Provide the [X, Y] coordinate of the cell's center where the given text is located.  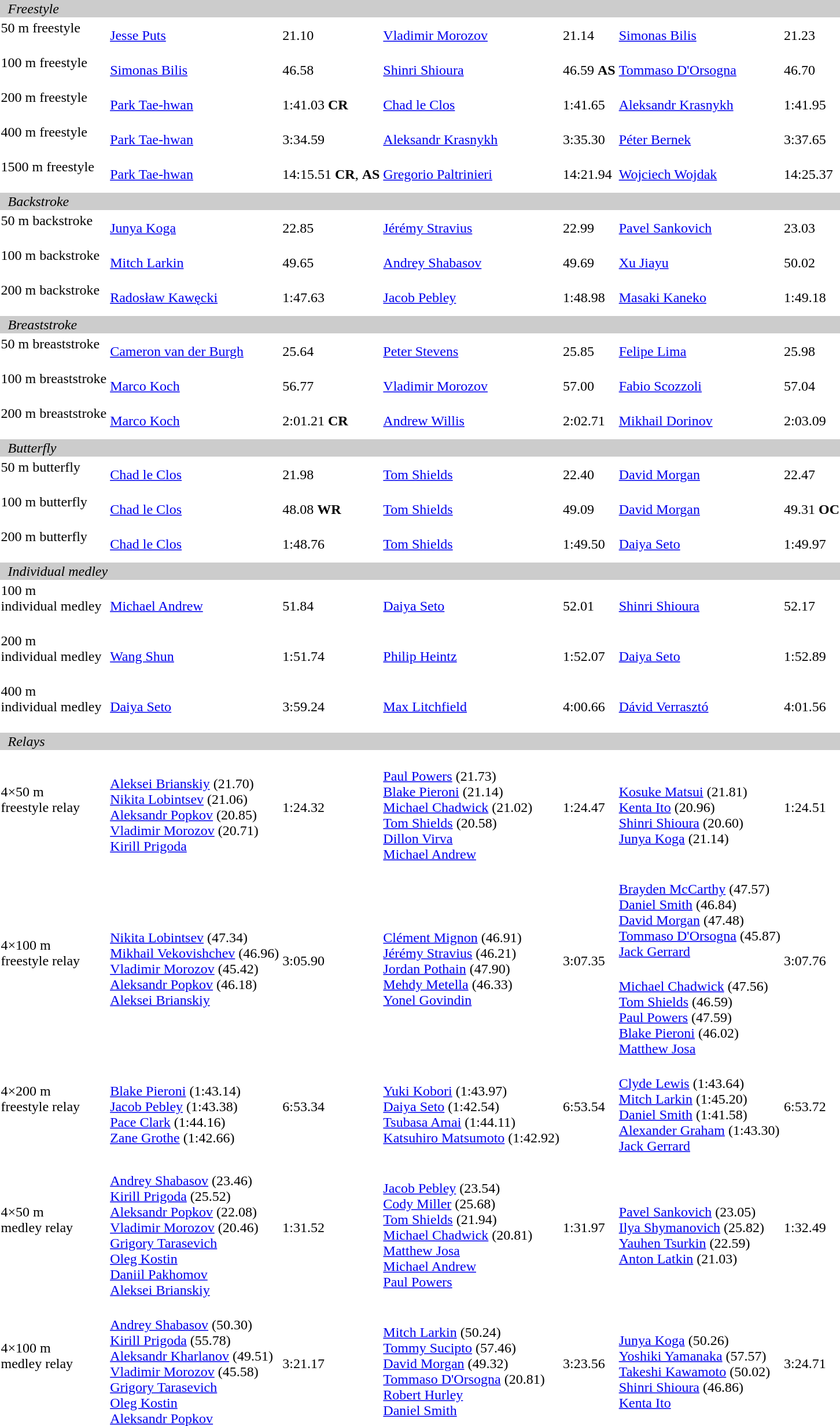
57.00 [590, 387]
Fabio Scozzoli [699, 387]
3:35.30 [590, 140]
200 m breaststroke [54, 421]
200 m freestyle [54, 105]
100 m freestyle [54, 71]
49.65 [331, 263]
200 m butterfly [54, 544]
50.02 [811, 263]
Wojciech Wojdak [699, 175]
Felipe Lima [699, 352]
4×100 mfreestyle relay [54, 961]
21.14 [590, 36]
Nikita Lobintsev (47.34)Mikhail Vekovishchev (46.96)Vladimir Morozov (45.42)Aleksandr Popkov (46.18)Aleksei Brianskiy [194, 961]
1:32.49 [811, 1227]
46.70 [811, 71]
25.85 [590, 352]
1:51.74 [331, 656]
Andrey Shabasov [471, 263]
Mikhail Dorinov [699, 421]
Clyde Lewis (1:43.64)Mitch Larkin (1:45.20)Daniel Smith (1:41.58)Alexander Graham (1:43.30)Jack Gerrard [699, 1107]
Michael Chadwick (47.56)Tom Shields (46.59)Paul Powers (47.59)Blake Pieroni (46.02)Matthew Josa [699, 1009]
Peter Stevens [471, 352]
Clément Mignon (46.91)Jérémy Stravius (46.21)Jordan Pothain (47.90)Mehdy Metella (46.33)Yonel Govindin [471, 961]
1:41.65 [590, 105]
Radosław Kawęcki [194, 297]
6:53.54 [590, 1107]
Jacob Pebley [471, 297]
21.23 [811, 36]
2:02.71 [590, 421]
1:24.32 [331, 807]
22.40 [590, 475]
4×50 m freestyle relay [54, 807]
50 m freestyle [54, 36]
50 m backstroke [54, 228]
3:59.24 [331, 707]
50 m breaststroke [54, 352]
Masaki Kaneko [699, 297]
100 m butterfly [54, 509]
23.03 [811, 228]
50 m butterfly [54, 475]
Jesse Puts [194, 36]
14:25.37 [811, 175]
25.64 [331, 352]
Jacob Pebley (23.54)Cody Miller (25.68)Tom Shields (21.94)Michael Chadwick (20.81)Matthew JosaMichael AndrewPaul Powers [471, 1227]
1:52.89 [811, 656]
3:05.90 [331, 961]
100 m individual medley [54, 606]
Backstroke [420, 201]
21.98 [331, 475]
48.08 WR [331, 509]
49.09 [590, 509]
3:37.65 [811, 140]
Tommaso D'Orsogna [699, 71]
1:49.97 [811, 544]
Michael Andrew [194, 606]
Wang Shun [194, 656]
14:15.51 CR, AS [331, 175]
Individual medley [420, 571]
14:21.94 [590, 175]
22.85 [331, 228]
4:01.56 [811, 707]
2:01.21 CR [331, 421]
6:53.72 [811, 1107]
46.58 [331, 71]
1500 m freestyle [54, 175]
Yuki Kobori (1:43.97)Daiya Seto (1:42.54)Tsubasa Amai (1:44.11)Katsuhiro Matsumoto (1:42.92) [471, 1107]
3:07.76 [811, 961]
Mitch Larkin [194, 263]
1:52.07 [590, 656]
Pavel Sankovich [699, 228]
49.69 [590, 263]
Cameron van der Burgh [194, 352]
1:48.98 [590, 297]
Jérémy Stravius [471, 228]
Pavel Sankovich (23.05)Ilya Shymanovich (25.82)Yauhen Tsurkin (22.59)Anton Latkin (21.03) [699, 1227]
3:34.59 [331, 140]
Relays [420, 741]
46.59 AS [590, 71]
49.31 OC [811, 509]
Junya Koga [194, 228]
200 m individual medley [54, 656]
21.10 [331, 36]
400 m freestyle [54, 140]
Max Litchfield [471, 707]
1:24.51 [811, 807]
100 m backstroke [54, 263]
57.04 [811, 387]
100 m breaststroke [54, 387]
4:00.66 [590, 707]
Butterfly [420, 448]
1:31.97 [590, 1227]
2:03.09 [811, 421]
1:41.95 [811, 105]
22.47 [811, 475]
1:49.50 [590, 544]
Blake Pieroni (1:43.14)Jacob Pebley (1:43.38)Pace Clark (1:44.16)Zane Grothe (1:42.66) [194, 1107]
Péter Bernek [699, 140]
Gregorio Paltrinieri [471, 175]
Aleksei Brianskiy (21.70)Nikita Lobintsev (21.06)Aleksandr Popkov (20.85)Vladimir Morozov (20.71)Kirill Prigoda [194, 807]
Xu Jiayu [699, 263]
Paul Powers (21.73)Blake Pieroni (21.14)Michael Chadwick (21.02)Tom Shields (20.58)Dillon VirvaMichael Andrew [471, 807]
56.77 [331, 387]
52.17 [811, 606]
1:31.52 [331, 1227]
Breaststroke [420, 325]
6:53.34 [331, 1107]
Kosuke Matsui (21.81)Kenta Ito (20.96)Shinri Shioura (20.60)Junya Koga (21.14) [699, 807]
4×200 m freestyle relay [54, 1107]
25.98 [811, 352]
1:24.47 [590, 807]
4×50 m medley relay [54, 1227]
1:47.63 [331, 297]
1:48.76 [331, 544]
51.84 [331, 606]
1:49.18 [811, 297]
3:07.35 [590, 961]
52.01 [590, 606]
Philip Heintz [471, 656]
Freestyle [420, 9]
1:41.03 CR [331, 105]
22.99 [590, 228]
Dávid Verrasztó [699, 707]
Brayden McCarthy (47.57)Daniel Smith (46.84)David Morgan (47.48)Tommaso D'Orsogna (45.87)Jack Gerrard [699, 912]
Andrew Willis [471, 421]
200 m backstroke [54, 297]
400 m individual medley [54, 707]
